Return (X, Y) of the center of cell containing provided text 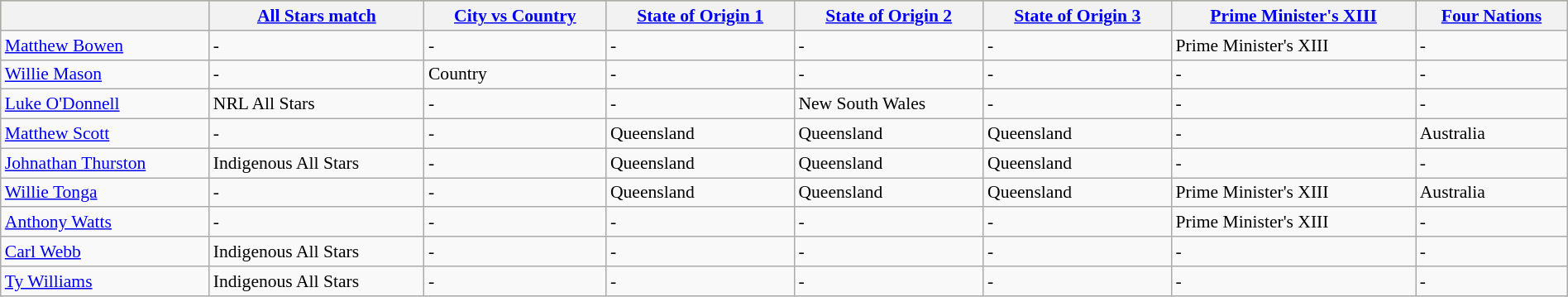
Johnathan Thurston (105, 163)
Matthew Scott (105, 134)
State of Origin 3 (1077, 16)
Four Nations (1492, 16)
Willie Mason (105, 74)
Anthony Watts (105, 223)
Matthew Bowen (105, 46)
Willie Tonga (105, 193)
Carl Webb (105, 251)
Country (515, 74)
New South Wales (888, 104)
State of Origin 2 (888, 16)
Luke O'Donnell (105, 104)
City vs Country (515, 16)
NRL All Stars (317, 104)
State of Origin 1 (700, 16)
All Stars match (317, 16)
Ty Williams (105, 281)
